Return (x, y) of the center of cell containing provided text 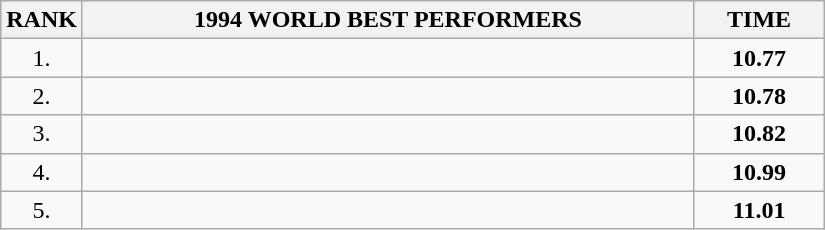
10.82 (760, 134)
10.77 (760, 58)
1. (42, 58)
4. (42, 172)
10.78 (760, 96)
3. (42, 134)
1994 WORLD BEST PERFORMERS (388, 20)
TIME (760, 20)
2. (42, 96)
RANK (42, 20)
10.99 (760, 172)
5. (42, 210)
11.01 (760, 210)
